Detect which cell encompasses the target text, then output its (X, Y) center coordinate. 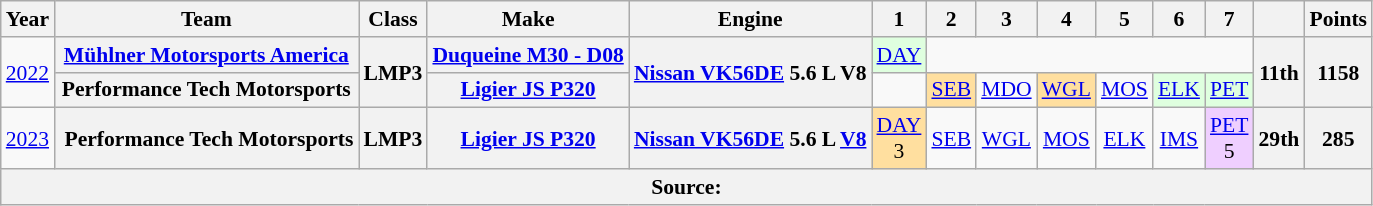
285 (1338, 138)
1158 (1338, 72)
3 (1006, 19)
Team (206, 19)
PET (1230, 90)
2023 (28, 138)
2 (951, 19)
6 (1179, 19)
Year (28, 19)
5 (1124, 19)
Make (528, 19)
Class (394, 19)
IMS (1179, 138)
Duqueine M30 - D08 (528, 55)
11th (1278, 72)
PET5 (1230, 138)
29th (1278, 138)
2022 (28, 72)
Mühlner Motorsports America (206, 55)
MDO (1006, 90)
7 (1230, 19)
Points (1338, 19)
DAY (900, 55)
Engine (750, 19)
4 (1066, 19)
DAY3 (900, 138)
Source: (686, 187)
1 (900, 19)
